Identify which cell holds the provided text, then report its [x, y] central coordinate. 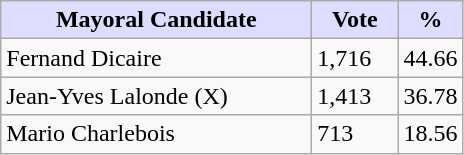
% [430, 20]
44.66 [430, 58]
1,716 [355, 58]
Mayoral Candidate [156, 20]
18.56 [430, 134]
36.78 [430, 96]
713 [355, 134]
Jean-Yves Lalonde (X) [156, 96]
Vote [355, 20]
Fernand Dicaire [156, 58]
Mario Charlebois [156, 134]
1,413 [355, 96]
